Provide the [X, Y] coordinate of the cell's center where the given text is located.  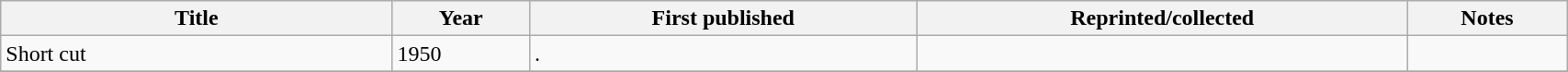
Reprinted/collected [1162, 18]
First published [724, 18]
. [724, 54]
1950 [461, 54]
Year [461, 18]
Short cut [197, 54]
Title [197, 18]
Notes [1486, 18]
